Return the [x, y] coordinate for the center point of the cell that contains the specified text.  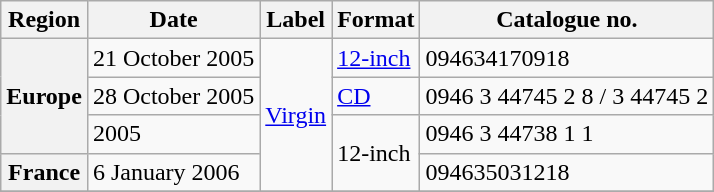
Europe [44, 96]
28 October 2005 [173, 96]
094634170918 [567, 58]
6 January 2006 [173, 172]
2005 [173, 134]
21 October 2005 [173, 58]
Label [296, 20]
Region [44, 20]
Catalogue no. [567, 20]
Format [376, 20]
France [44, 172]
Virgin [296, 115]
CD [376, 96]
Date [173, 20]
094635031218 [567, 172]
0946 3 44738 1 1 [567, 134]
0946 3 44745 2 8 / 3 44745 2 [567, 96]
